Extract the (X, Y) coordinate from the center of the cell holding the provided text.  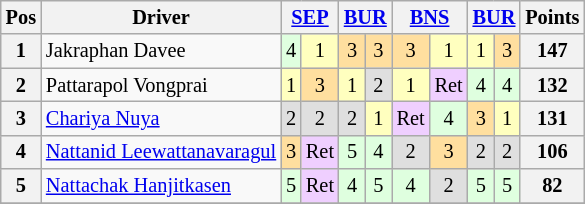
Nattanid Leewattanavaragul (161, 152)
131 (552, 118)
82 (552, 186)
Pos (21, 17)
Nattachak Hanjitkasen (161, 186)
BNS (430, 17)
Pattarapol Vongprai (161, 85)
Points (552, 17)
Driver (161, 17)
132 (552, 85)
Chariya Nuya (161, 118)
106 (552, 152)
147 (552, 51)
Jakraphan Davee (161, 51)
SEP (310, 17)
